Extract the (x, y) coordinate from the center of the cell holding the provided text.  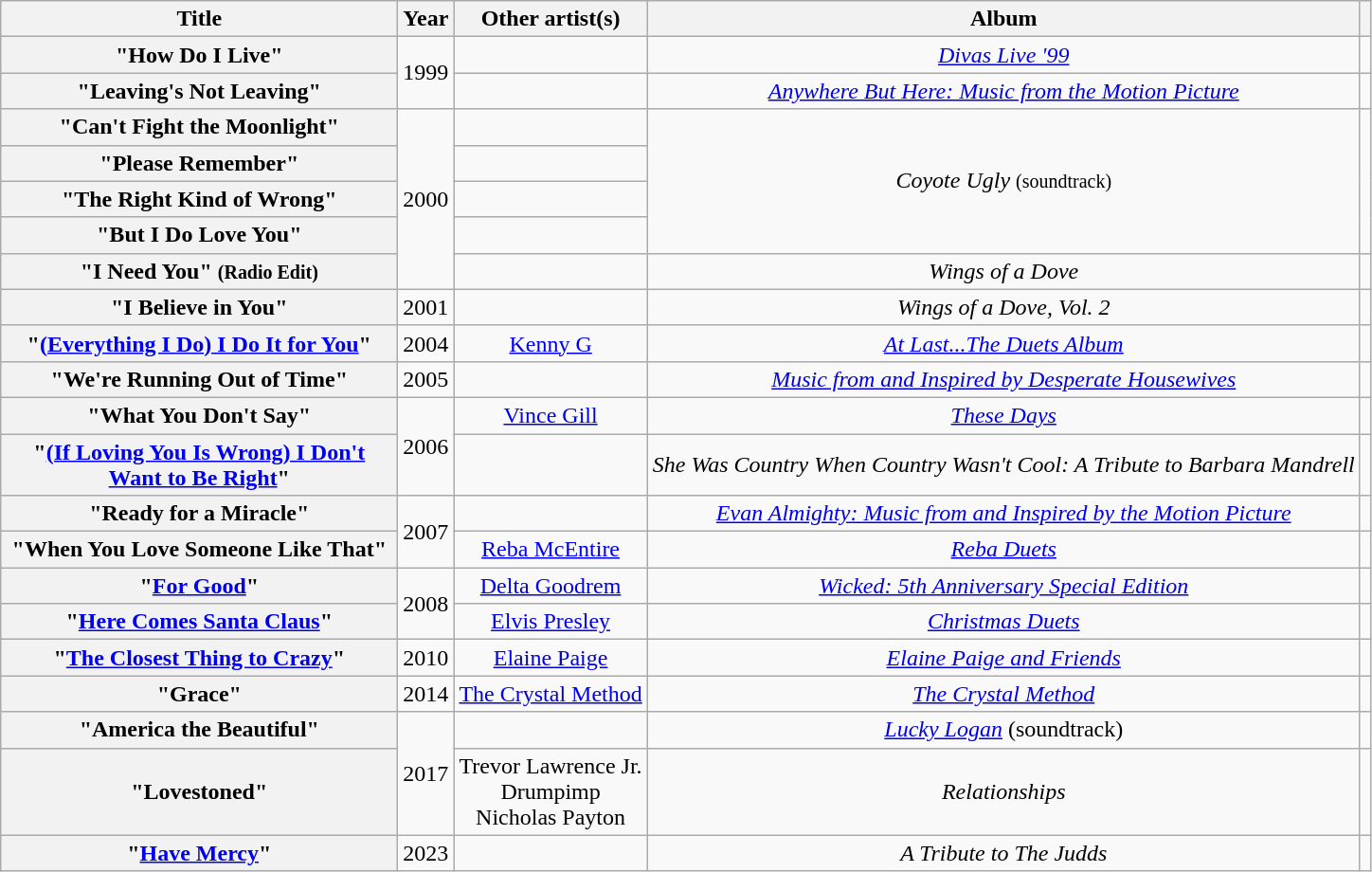
Lucky Logan (soundtrack) (1003, 730)
Reba Duets (1003, 550)
"Please Remember" (199, 163)
"Can't Fight the Moonlight" (199, 127)
She Was Country When Country Wasn't Cool: A Tribute to Barbara Mandrell (1003, 464)
2023 (426, 853)
Other artist(s) (551, 19)
"The Closest Thing to Crazy" (199, 658)
2007 (426, 532)
Wings of a Dove (1003, 271)
"For Good" (199, 586)
"Grace" (199, 694)
"When You Love Someone Like That" (199, 550)
Wicked: 5th Anniversary Special Edition (1003, 586)
2017 (426, 773)
Trevor Lawrence Jr.DrumpimpNicholas Payton (551, 791)
Reba McEntire (551, 550)
"We're Running Out of Time" (199, 379)
Elvis Presley (551, 622)
Delta Goodrem (551, 586)
"(If Loving You Is Wrong) I Don't Want to Be Right" (199, 464)
1999 (426, 73)
2001 (426, 307)
Kenny G (551, 343)
2004 (426, 343)
"(Everything I Do) I Do It for You" (199, 343)
Divas Live '99 (1003, 55)
"I Need You" (Radio Edit) (199, 271)
"The Right Kind of Wrong" (199, 199)
Year (426, 19)
2005 (426, 379)
2006 (426, 445)
2008 (426, 604)
2000 (426, 199)
Album (1003, 19)
Elaine Paige and Friends (1003, 658)
"America the Beautiful" (199, 730)
"Leaving's Not Leaving" (199, 91)
Relationships (1003, 791)
Title (199, 19)
"But I Do Love You" (199, 235)
Vince Gill (551, 415)
"Here Comes Santa Claus" (199, 622)
Wings of a Dove, Vol. 2 (1003, 307)
2010 (426, 658)
2014 (426, 694)
Music from and Inspired by Desperate Housewives (1003, 379)
"I Believe in You" (199, 307)
Elaine Paige (551, 658)
These Days (1003, 415)
Coyote Ugly (soundtrack) (1003, 181)
At Last...The Duets Album (1003, 343)
Evan Almighty: Music from and Inspired by the Motion Picture (1003, 514)
"What You Don't Say" (199, 415)
"Lovestoned" (199, 791)
Christmas Duets (1003, 622)
Anywhere But Here: Music from the Motion Picture (1003, 91)
"Have Mercy" (199, 853)
A Tribute to The Judds (1003, 853)
"How Do I Live" (199, 55)
"Ready for a Miracle" (199, 514)
